Detect which cell encompasses the target text, then output its (x, y) center coordinate. 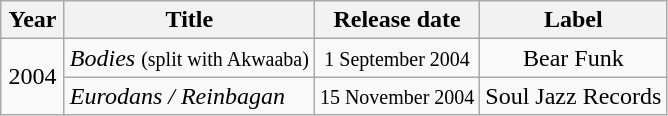
Title (189, 20)
Bodies (split with Akwaaba) (189, 58)
1 September 2004 (396, 58)
Eurodans / Reinbagan (189, 96)
Year (33, 20)
Soul Jazz Records (574, 96)
Release date (396, 20)
15 November 2004 (396, 96)
Bear Funk (574, 58)
Label (574, 20)
2004 (33, 77)
